Output the (x, y) coordinate of the center of the cell containing the given text.  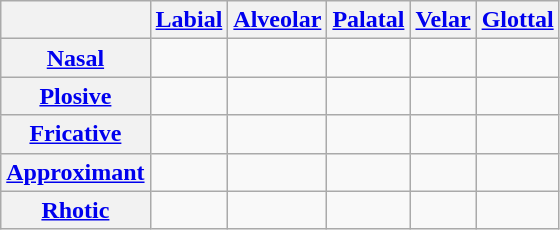
Labial (189, 20)
Fricative (76, 134)
Alveolar (278, 20)
Plosive (76, 96)
Palatal (368, 20)
Nasal (76, 58)
Glottal (518, 20)
Rhotic (76, 210)
Velar (443, 20)
Approximant (76, 172)
